Pinpoint the cell where the given text exists, returning its [X, Y] midpoint coordinate. 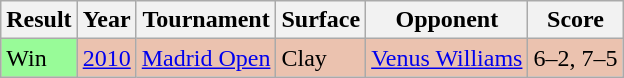
6–2, 7–5 [576, 58]
Win [39, 58]
Clay [321, 58]
Result [39, 20]
Opponent [447, 20]
Score [576, 20]
Surface [321, 20]
Madrid Open [206, 58]
Year [106, 20]
2010 [106, 58]
Tournament [206, 20]
Venus Williams [447, 58]
